Locate the cell with the specified text and output its (X, Y) center coordinate. 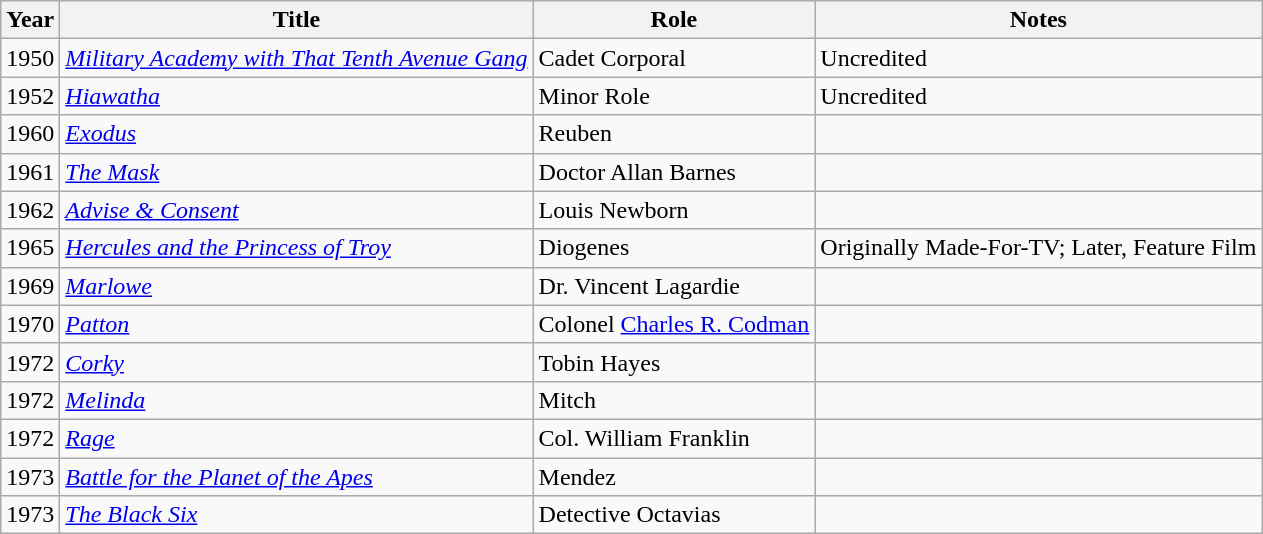
Hiawatha (296, 96)
Dr. Vincent Lagardie (674, 286)
Doctor Allan Barnes (674, 172)
Notes (1038, 20)
Mitch (674, 400)
Hercules and the Princess of Troy (296, 248)
Marlowe (296, 286)
Melinda (296, 400)
Year (30, 20)
Battle for the Planet of the Apes (296, 477)
1950 (30, 58)
Role (674, 20)
Mendez (674, 477)
Minor Role (674, 96)
Corky (296, 362)
Military Academy with That Tenth Avenue Gang (296, 58)
Originally Made-For-TV; Later, Feature Film (1038, 248)
The Mask (296, 172)
Louis Newborn (674, 210)
1965 (30, 248)
Advise & Consent (296, 210)
1969 (30, 286)
1970 (30, 324)
Patton (296, 324)
Title (296, 20)
Reuben (674, 134)
Detective Octavias (674, 515)
Tobin Hayes (674, 362)
Exodus (296, 134)
1960 (30, 134)
The Black Six (296, 515)
1952 (30, 96)
Colonel Charles R. Codman (674, 324)
1961 (30, 172)
1962 (30, 210)
Cadet Corporal (674, 58)
Diogenes (674, 248)
Col. William Franklin (674, 438)
Rage (296, 438)
